Detect which cell encompasses the target text, then output its (X, Y) center coordinate. 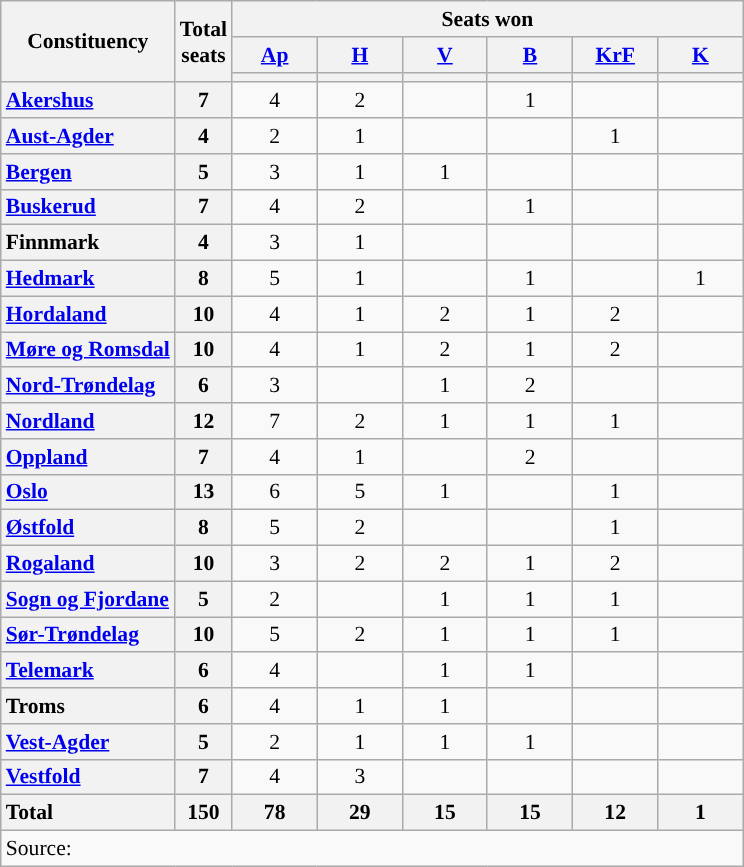
Constituency (88, 42)
KrF (616, 55)
Nord-Trøndelag (88, 386)
13 (204, 492)
29 (360, 813)
K (700, 55)
V (444, 55)
Akershus (88, 101)
Sogn og Fjordane (88, 599)
Bergen (88, 172)
Finnmark (88, 243)
Telemark (88, 671)
Ap (274, 55)
Oslo (88, 492)
Vest-Agder (88, 742)
Source: (372, 849)
Oppland (88, 457)
Hordaland (88, 314)
Vestfold (88, 777)
Østfold (88, 528)
Sør-Trøndelag (88, 635)
Nordland (88, 421)
Totalseats (204, 42)
Troms (88, 706)
Rogaland (88, 564)
H (360, 55)
Buskerud (88, 207)
Aust-Agder (88, 136)
78 (274, 813)
Total (88, 813)
Hedmark (88, 279)
150 (204, 813)
Seats won (488, 19)
Møre og Romsdal (88, 350)
B (530, 55)
